Extract the [X, Y] coordinate from the center of the cell holding the provided text.  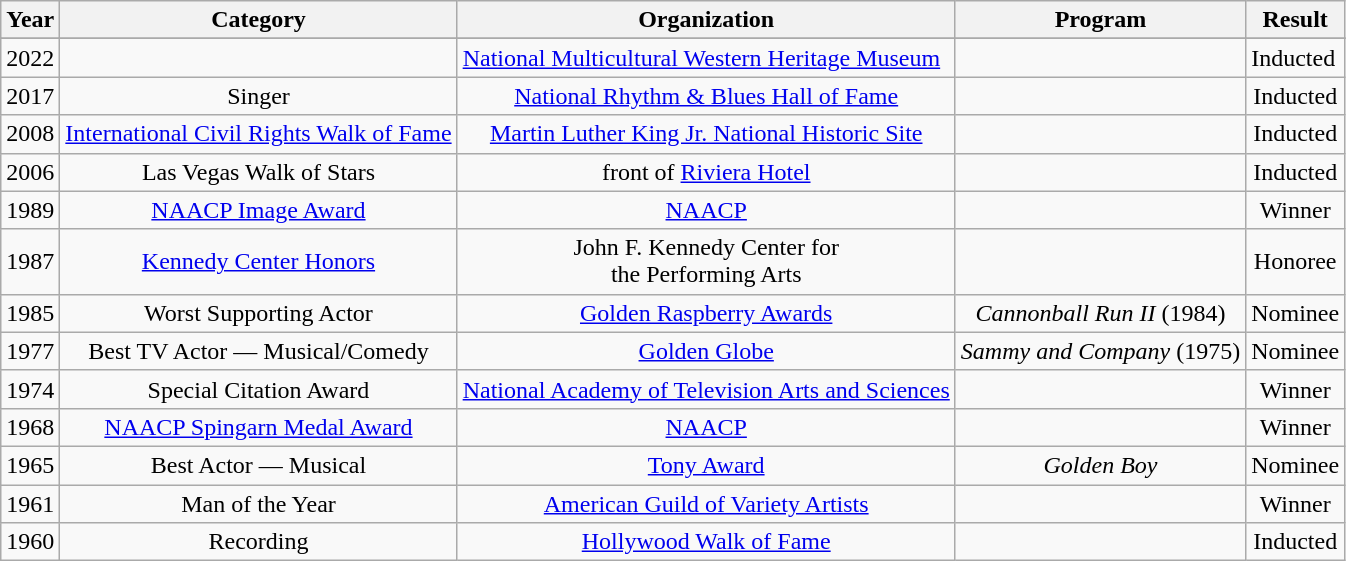
1961 [30, 503]
1974 [30, 389]
2017 [30, 96]
NAACP Image Award [258, 210]
Honoree [1296, 262]
Singer [258, 96]
Golden Globe [706, 351]
International Civil Rights Walk of Fame [258, 134]
Hollywood Walk of Fame [706, 542]
Year [30, 20]
Kennedy Center Honors [258, 262]
Golden Boy [1100, 465]
National Multicultural Western Heritage Museum [706, 58]
1968 [30, 427]
1985 [30, 313]
Sammy and Company (1975) [1100, 351]
Golden Raspberry Awards [706, 313]
Las Vegas Walk of Stars [258, 172]
Martin Luther King Jr. National Historic Site [706, 134]
1987 [30, 262]
NAACP Spingarn Medal Award [258, 427]
2006 [30, 172]
1965 [30, 465]
2022 [30, 58]
National Academy of Television Arts and Sciences [706, 389]
front of Riviera Hotel [706, 172]
Category [258, 20]
Best Actor — Musical [258, 465]
Organization [706, 20]
Recording [258, 542]
Result [1296, 20]
Worst Supporting Actor [258, 313]
John F. Kennedy Center forthe Performing Arts [706, 262]
Program [1100, 20]
Cannonball Run II (1984) [1100, 313]
American Guild of Variety Artists [706, 503]
National Rhythm & Blues Hall of Fame [706, 96]
Tony Award [706, 465]
Special Citation Award [258, 389]
Best TV Actor — Musical/Comedy [258, 351]
2008 [30, 134]
1977 [30, 351]
Man of the Year [258, 503]
1960 [30, 542]
1989 [30, 210]
